Provide the (x, y) coordinate of the cell's center where the given text is located.  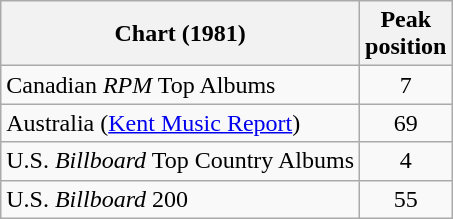
U.S. Billboard 200 (180, 199)
69 (406, 123)
Chart (1981) (180, 34)
4 (406, 161)
7 (406, 85)
Australia (Kent Music Report) (180, 123)
55 (406, 199)
Canadian RPM Top Albums (180, 85)
U.S. Billboard Top Country Albums (180, 161)
Peakposition (406, 34)
